Scan for the cell matching the given text and deliver its [x, y] coordinate at center. 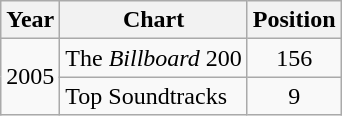
Chart [154, 20]
Top Soundtracks [154, 96]
2005 [30, 77]
Year [30, 20]
The Billboard 200 [154, 58]
9 [294, 96]
Position [294, 20]
156 [294, 58]
